Return the (x, y) coordinate for the center point of the cell that contains the specified text.  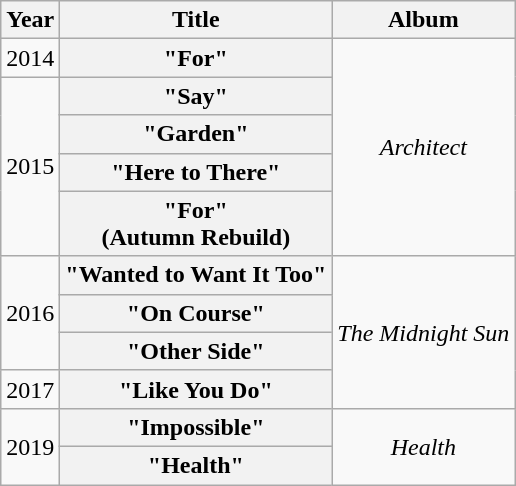
2015 (30, 166)
2019 (30, 446)
The Midnight Sun (424, 332)
2017 (30, 389)
"For"(Autumn Rebuild) (196, 224)
"Impossible" (196, 427)
"Garden" (196, 134)
Title (196, 20)
Album (424, 20)
"On Course" (196, 313)
"Other Side" (196, 351)
"Like You Do" (196, 389)
Architect (424, 148)
"For" (196, 58)
Health (424, 446)
"Say" (196, 96)
Year (30, 20)
"Here to There" (196, 172)
"Health" (196, 465)
2016 (30, 313)
2014 (30, 58)
"Wanted to Want It Too" (196, 275)
